Capture the cell that displays the provided text and extract its [X, Y] central coordinate. 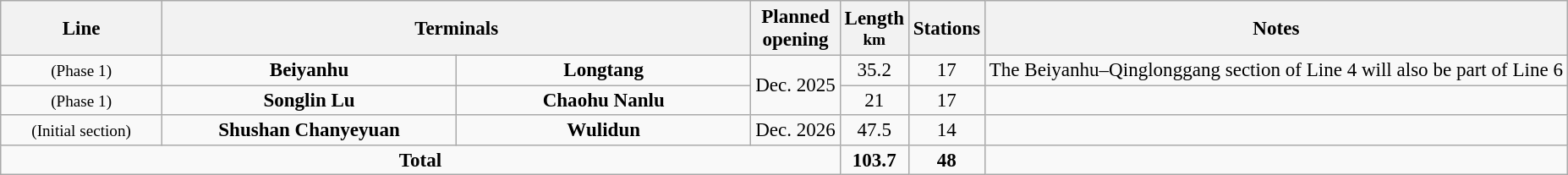
Stations [946, 29]
Shushan Chanyeyuan [309, 130]
Line [81, 29]
The Beiyanhu–Qinglonggang section of Line 4 will also be part of Line 6 [1275, 71]
Dec. 2026 [795, 130]
103.7 [874, 161]
(Initial section) [81, 130]
Beiyanhu [309, 71]
Wulidun [604, 130]
Plannedopening [795, 29]
Total [420, 161]
Longtang [604, 71]
Chaohu Nanlu [604, 100]
Songlin Lu [309, 100]
47.5 [874, 130]
35.2 [874, 71]
Notes [1275, 29]
21 [874, 100]
Dec. 2025 [795, 86]
Lengthkm [874, 29]
Terminals [456, 29]
48 [946, 161]
14 [946, 130]
